Locate the cell with the specified text and output its (x, y) center coordinate. 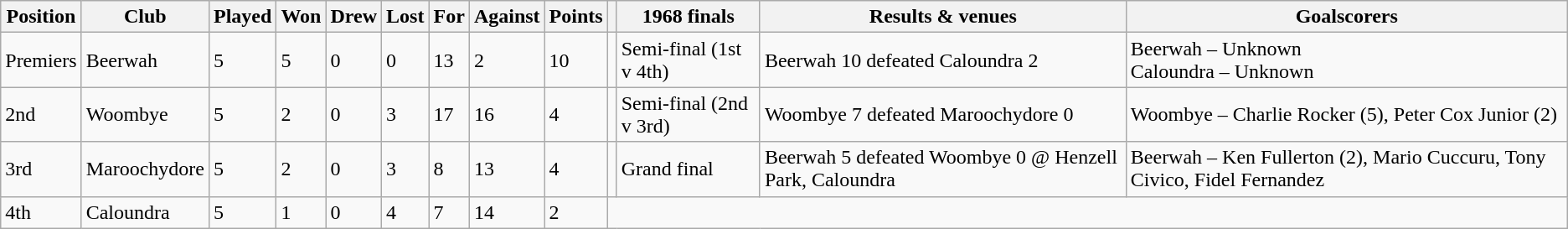
Beerwah 10 defeated Caloundra 2 (943, 60)
4th (41, 212)
17 (449, 114)
Position (41, 17)
Goalscorers (1347, 17)
Won (302, 17)
1 (302, 212)
Against (507, 17)
Beerwah (145, 60)
2nd (41, 114)
Woombye 7 defeated Maroochydore 0 (943, 114)
Woombye – Charlie Rocker (5), Peter Cox Junior (2) (1347, 114)
Results & venues (943, 17)
3rd (41, 169)
For (449, 17)
Beerwah – Ken Fullerton (2), Mario Cuccuru, Tony Civico, Fidel Fernandez (1347, 169)
Played (242, 17)
Club (145, 17)
Drew (353, 17)
Maroochydore (145, 169)
Semi-final (2nd v 3rd) (689, 114)
16 (507, 114)
14 (507, 212)
Grand final (689, 169)
Beerwah 5 defeated Woombye 0 @ Henzell Park, Caloundra (943, 169)
1968 finals (689, 17)
7 (449, 212)
Semi-final (1st v 4th) (689, 60)
Beerwah – UnknownCaloundra – Unknown (1347, 60)
Lost (405, 17)
Points (576, 17)
Premiers (41, 60)
Woombye (145, 114)
Caloundra (145, 212)
8 (449, 169)
10 (576, 60)
